Return (X, Y) of the center of cell containing provided text 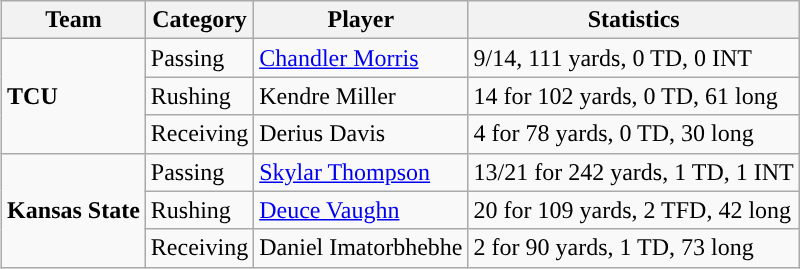
2 for 90 yards, 1 TD, 73 long (634, 248)
Category (199, 20)
Derius Davis (361, 134)
Statistics (634, 20)
13/21 for 242 yards, 1 TD, 1 INT (634, 172)
Kendre Miller (361, 96)
Team (74, 20)
Skylar Thompson (361, 172)
9/14, 111 yards, 0 TD, 0 INT (634, 58)
Chandler Morris (361, 58)
14 for 102 yards, 0 TD, 61 long (634, 96)
TCU (74, 96)
Daniel Imatorbhebhe (361, 248)
4 for 78 yards, 0 TD, 30 long (634, 134)
Deuce Vaughn (361, 210)
20 for 109 yards, 2 TFD, 42 long (634, 210)
Player (361, 20)
Kansas State (74, 210)
